Search for the cell housing the specified text and yield its (x, y) center coordinate. 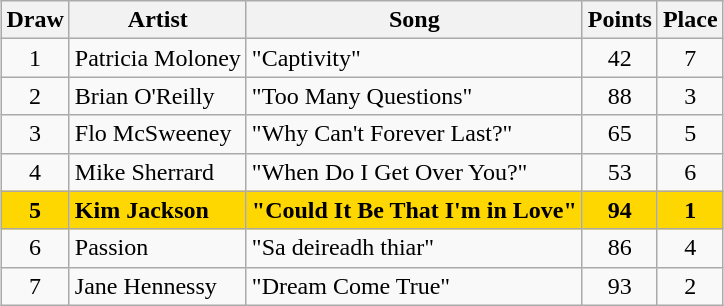
"Why Can't Forever Last?" (414, 134)
"Sa deireadh thiar" (414, 248)
Song (414, 20)
Flo McSweeney (158, 134)
42 (620, 58)
93 (620, 286)
Kim Jackson (158, 210)
"When Do I Get Over You?" (414, 172)
"Captivity" (414, 58)
88 (620, 96)
Patricia Moloney (158, 58)
"Could It Be That I'm in Love" (414, 210)
"Dream Come True" (414, 286)
Points (620, 20)
65 (620, 134)
Draw (35, 20)
Place (690, 20)
Jane Hennessy (158, 286)
"Too Many Questions" (414, 96)
Brian O'Reilly (158, 96)
53 (620, 172)
Passion (158, 248)
Artist (158, 20)
94 (620, 210)
Mike Sherrard (158, 172)
86 (620, 248)
